Return the [x, y] coordinate for the center point of the cell that contains the specified text.  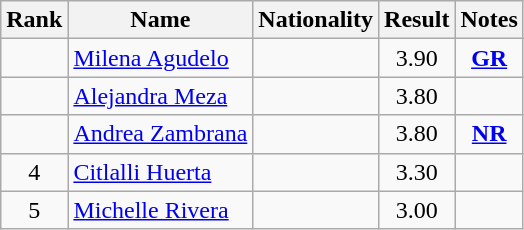
Notes [489, 20]
Citlalli Huerta [160, 172]
Rank [34, 20]
Milena Agudelo [160, 58]
3.00 [417, 210]
Nationality [316, 20]
Alejandra Meza [160, 96]
Michelle Rivera [160, 210]
Result [417, 20]
3.30 [417, 172]
GR [489, 58]
NR [489, 134]
4 [34, 172]
5 [34, 210]
3.90 [417, 58]
Name [160, 20]
Andrea Zambrana [160, 134]
